Detect which cell encompasses the target text, then output its [X, Y] center coordinate. 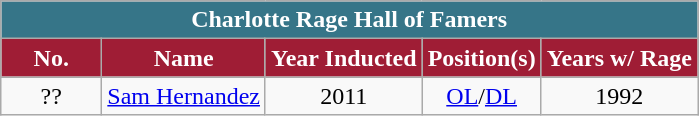
Name [184, 58]
Years w/ Rage [619, 58]
1992 [619, 96]
Year Inducted [344, 58]
Charlotte Rage Hall of Famers [350, 20]
2011 [344, 96]
OL/DL [482, 96]
?? [52, 96]
No. [52, 58]
Sam Hernandez [184, 96]
Position(s) [482, 58]
